Detect which cell encompasses the target text, then output its (X, Y) center coordinate. 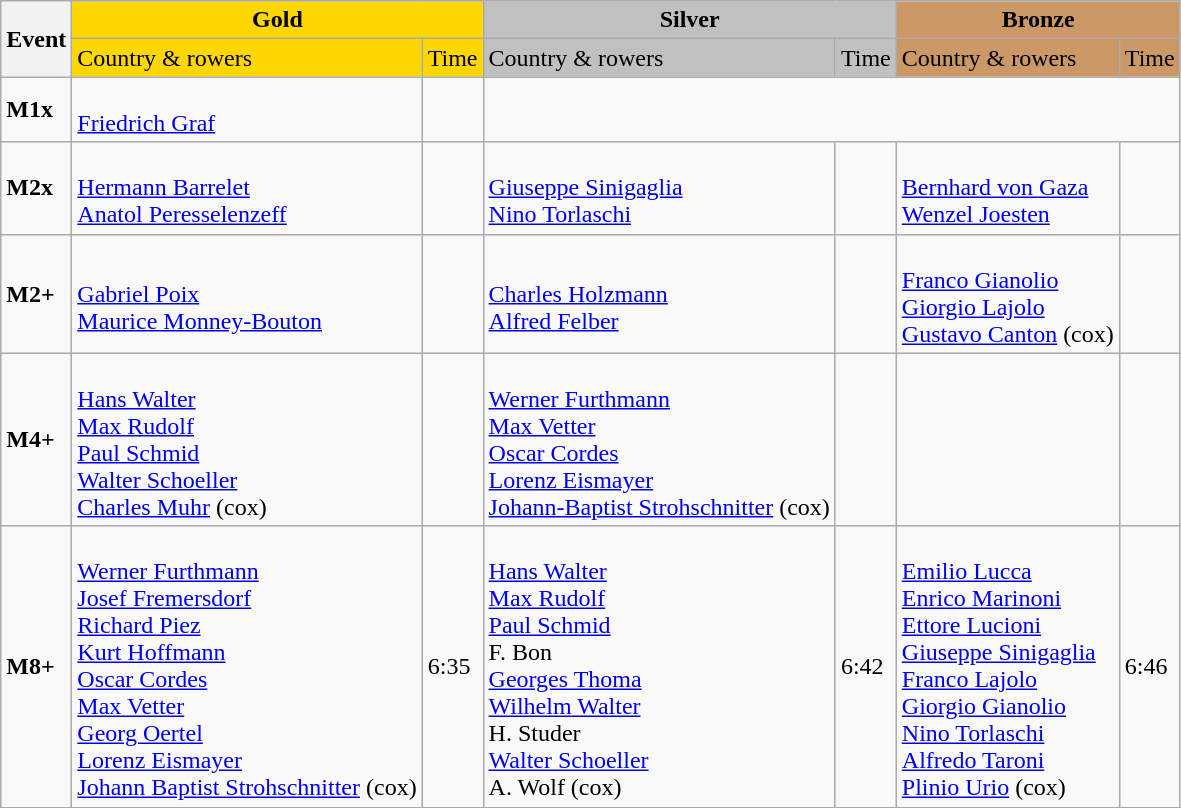
Friedrich Graf (247, 110)
M1x (36, 110)
Bernhard von Gaza Wenzel Joesten (1008, 188)
M4+ (36, 440)
Event (36, 39)
Gabriel Poix Maurice Monney-Bouton (247, 294)
M2x (36, 188)
Hermann Barrelet Anatol Peresselenzeff (247, 188)
Gold (278, 20)
6:46 (1150, 666)
Emilio Lucca Enrico Marinoni Ettore Lucioni Giuseppe Sinigaglia Franco Lajolo Giorgio Gianolio Nino Torlaschi Alfredo Taroni Plinio Urio (cox) (1008, 666)
Silver (690, 20)
Werner Furthmann Max Vetter Oscar Cordes Lorenz Eismayer Johann-Baptist Strohschnitter (cox) (659, 440)
Franco Gianolio Giorgio Lajolo Gustavo Canton (cox) (1008, 294)
6:42 (866, 666)
Charles Holzmann Alfred Felber (659, 294)
6:35 (452, 666)
Hans Walter Max Rudolf Paul Schmid F. Bon Georges Thoma Wilhelm Walter H. Studer Walter Schoeller A. Wolf (cox) (659, 666)
M8+ (36, 666)
M2+ (36, 294)
Giuseppe Sinigaglia Nino Torlaschi (659, 188)
Hans Walter Max Rudolf Paul Schmid Walter Schoeller Charles Muhr (cox) (247, 440)
Bronze (1038, 20)
